Output the [x, y] coordinate of the center of the cell containing the given text.  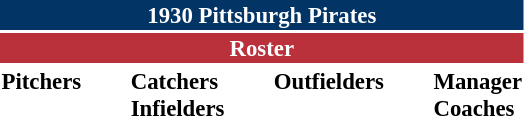
1930 Pittsburgh Pirates [262, 15]
Roster [262, 48]
